Detect which cell encompasses the target text, then output its [x, y] center coordinate. 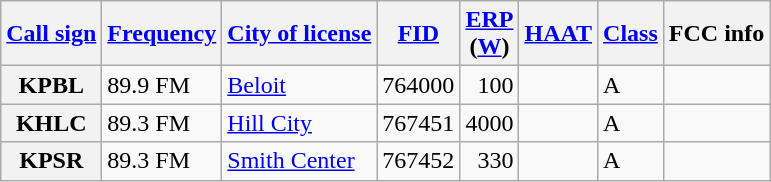
FCC info [716, 34]
767452 [418, 161]
Smith Center [300, 161]
KPSR [52, 161]
Beloit [300, 85]
767451 [418, 123]
City of license [300, 34]
ERP(W) [490, 34]
Frequency [162, 34]
Call sign [52, 34]
89.9 FM [162, 85]
100 [490, 85]
KPBL [52, 85]
KHLC [52, 123]
Class [631, 34]
Hill City [300, 123]
HAAT [558, 34]
764000 [418, 85]
FID [418, 34]
4000 [490, 123]
330 [490, 161]
